Scan for the cell matching the given text and deliver its [x, y] coordinate at center. 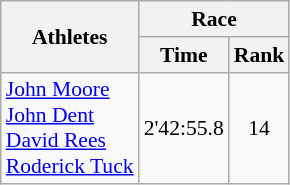
John MooreJohn DentDavid ReesRoderick Tuck [70, 128]
14 [260, 128]
Athletes [70, 36]
Time [184, 55]
2'42:55.8 [184, 128]
Rank [260, 55]
Race [214, 19]
